Identify which cell holds the provided text, then report its [x, y] central coordinate. 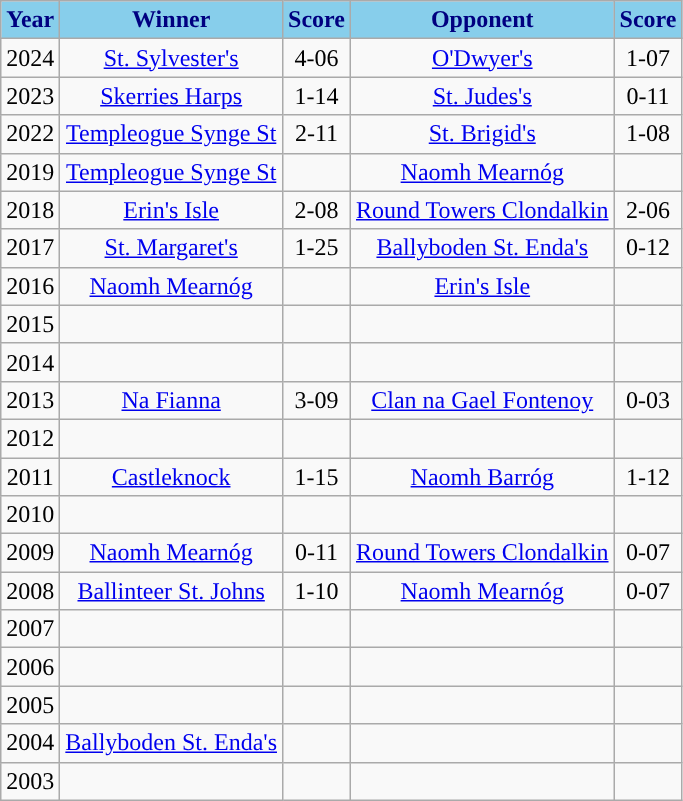
2018 [30, 210]
0-12 [648, 248]
1-08 [648, 134]
1-07 [648, 58]
Naomh Barróg [482, 477]
2011 [30, 477]
1-15 [317, 477]
2-11 [317, 134]
St. Brigid's [482, 134]
2014 [30, 362]
2004 [30, 743]
2005 [30, 705]
St. Sylvester's [172, 58]
2016 [30, 286]
O'Dwyer's [482, 58]
St. Judes's [482, 96]
Na Fianna [172, 400]
2003 [30, 781]
Ballinteer St. Johns [172, 591]
Winner [172, 20]
1-14 [317, 96]
Castleknock [172, 477]
2022 [30, 134]
2007 [30, 629]
2009 [30, 553]
2015 [30, 324]
2019 [30, 172]
3-09 [317, 400]
2012 [30, 438]
4-06 [317, 58]
St. Margaret's [172, 248]
1-10 [317, 591]
1-12 [648, 477]
2006 [30, 667]
2023 [30, 96]
2013 [30, 400]
2-08 [317, 210]
1-25 [317, 248]
0-03 [648, 400]
Year [30, 20]
2008 [30, 591]
2024 [30, 58]
Clan na Gael Fontenoy [482, 400]
2-06 [648, 210]
Skerries Harps [172, 96]
2010 [30, 515]
2017 [30, 248]
Opponent [482, 20]
